Identify which cell holds the provided text, then report its (X, Y) central coordinate. 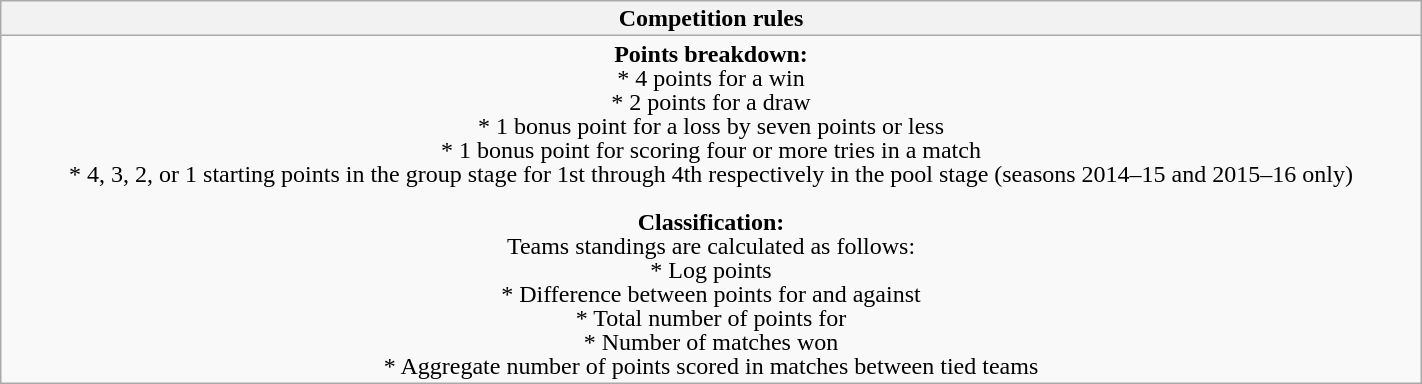
Competition rules (711, 18)
